Identify which cell holds the provided text, then report its (x, y) central coordinate. 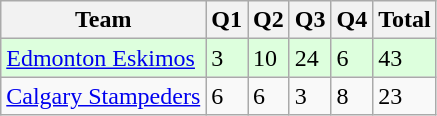
Total (405, 20)
Q1 (227, 20)
43 (405, 58)
23 (405, 96)
Q4 (352, 20)
Edmonton Eskimos (104, 58)
10 (269, 58)
24 (310, 58)
Q2 (269, 20)
Team (104, 20)
Q3 (310, 20)
Calgary Stampeders (104, 96)
8 (352, 96)
